Scan for the cell matching the given text and deliver its (X, Y) coordinate at center. 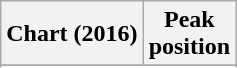
Chart (2016) (72, 34)
Peak position (189, 34)
